Return [x, y] of the center of cell containing provided text 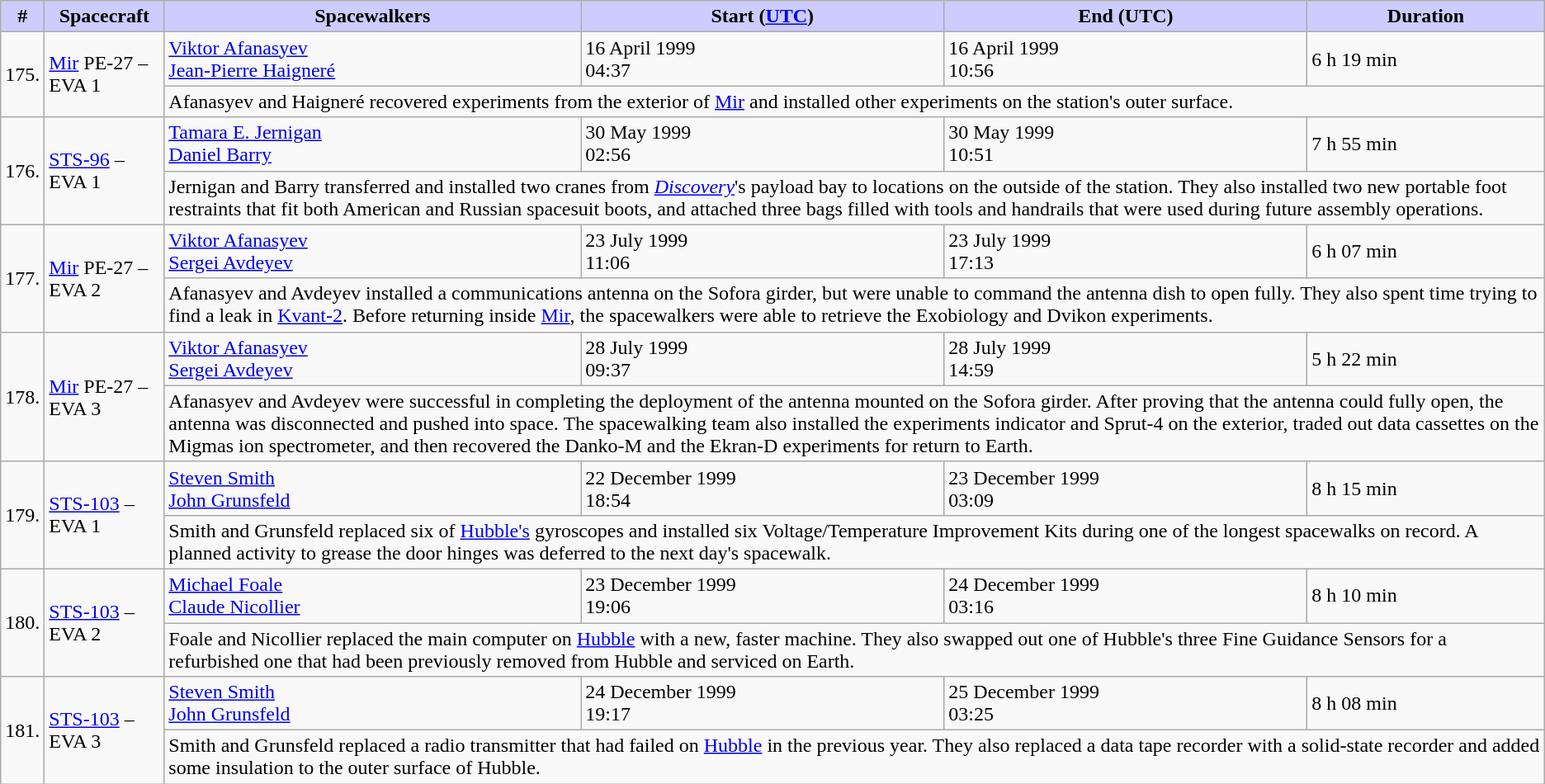
24 December 199903:16 [1126, 596]
# [23, 17]
Mir PE-27 – EVA 2 [104, 278]
5 h 22 min [1426, 358]
End (UTC) [1126, 17]
7 h 55 min [1426, 144]
Mir PE-27 – EVA 3 [104, 396]
25 December 199903:25 [1126, 703]
16 April 199904:37 [763, 59]
Tamara E. Jernigan Daniel Barry [373, 144]
23 December 199903:09 [1126, 489]
23 July 199911:06 [763, 251]
Mir PE-27 – EVA 1 [104, 74]
6 h 19 min [1426, 59]
STS-103 – EVA 1 [104, 515]
Start (UTC) [763, 17]
STS-103 – EVA 2 [104, 622]
23 July 199917:13 [1126, 251]
8 h 10 min [1426, 596]
Spacewalkers [373, 17]
176. [23, 171]
Viktor Afanasyev Jean-Pierre Haigneré [373, 59]
STS-103 – EVA 3 [104, 730]
24 December 199919:17 [763, 703]
178. [23, 396]
8 h 15 min [1426, 489]
Duration [1426, 17]
30 May 199902:56 [763, 144]
180. [23, 622]
175. [23, 74]
30 May 199910:51 [1126, 144]
6 h 07 min [1426, 251]
Michael Foale Claude Nicollier [373, 596]
16 April 199910:56 [1126, 59]
177. [23, 278]
22 December 199918:54 [763, 489]
Spacecraft [104, 17]
STS-96 – EVA 1 [104, 171]
179. [23, 515]
28 July 199914:59 [1126, 358]
Afanasyev and Haigneré recovered experiments from the exterior of Mir and installed other experiments on the station's outer surface. [854, 102]
23 December 199919:06 [763, 596]
181. [23, 730]
8 h 08 min [1426, 703]
28 July 199909:37 [763, 358]
